Capture the cell that displays the provided text and extract its [X, Y] central coordinate. 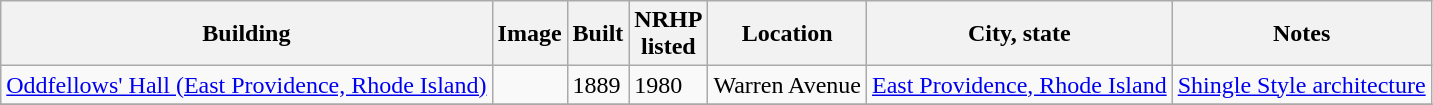
Warren Avenue [788, 85]
East Providence, Rhode Island [1020, 85]
Building [246, 34]
1980 [668, 85]
City, state [1020, 34]
Location [788, 34]
Oddfellows' Hall (East Providence, Rhode Island) [246, 85]
NRHPlisted [668, 34]
Shingle Style architecture [1302, 85]
Notes [1302, 34]
Image [530, 34]
Built [598, 34]
1889 [598, 85]
